Search for the cell housing the specified text and yield its (X, Y) center coordinate. 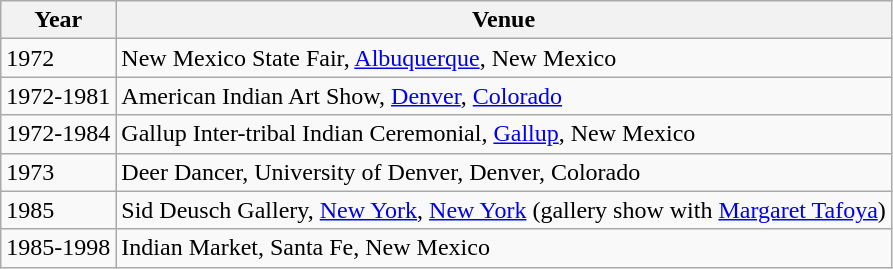
American Indian Art Show, Denver, Colorado (504, 96)
Indian Market, Santa Fe, New Mexico (504, 248)
1985 (58, 210)
Year (58, 20)
New Mexico State Fair, Albuquerque, New Mexico (504, 58)
1972-1984 (58, 134)
Deer Dancer, University of Denver, Denver, Colorado (504, 172)
1972 (58, 58)
Venue (504, 20)
1985-1998 (58, 248)
Sid Deusch Gallery, New York, New York (gallery show with Margaret Tafoya) (504, 210)
1973 (58, 172)
Gallup Inter-tribal Indian Ceremonial, Gallup, New Mexico (504, 134)
1972-1981 (58, 96)
